Determine the (X, Y) coordinate at the center of the cell enclosing the given text.  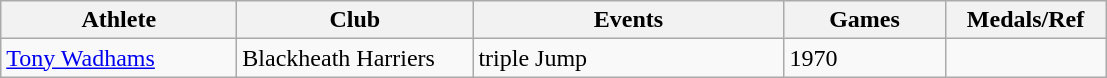
Events (628, 20)
Medals/Ref (1026, 20)
Club (355, 20)
Games (864, 20)
triple Jump (628, 58)
Blackheath Harriers (355, 58)
Athlete (119, 20)
Tony Wadhams (119, 58)
1970 (864, 58)
